Capture the cell that displays the provided text and extract its [X, Y] central coordinate. 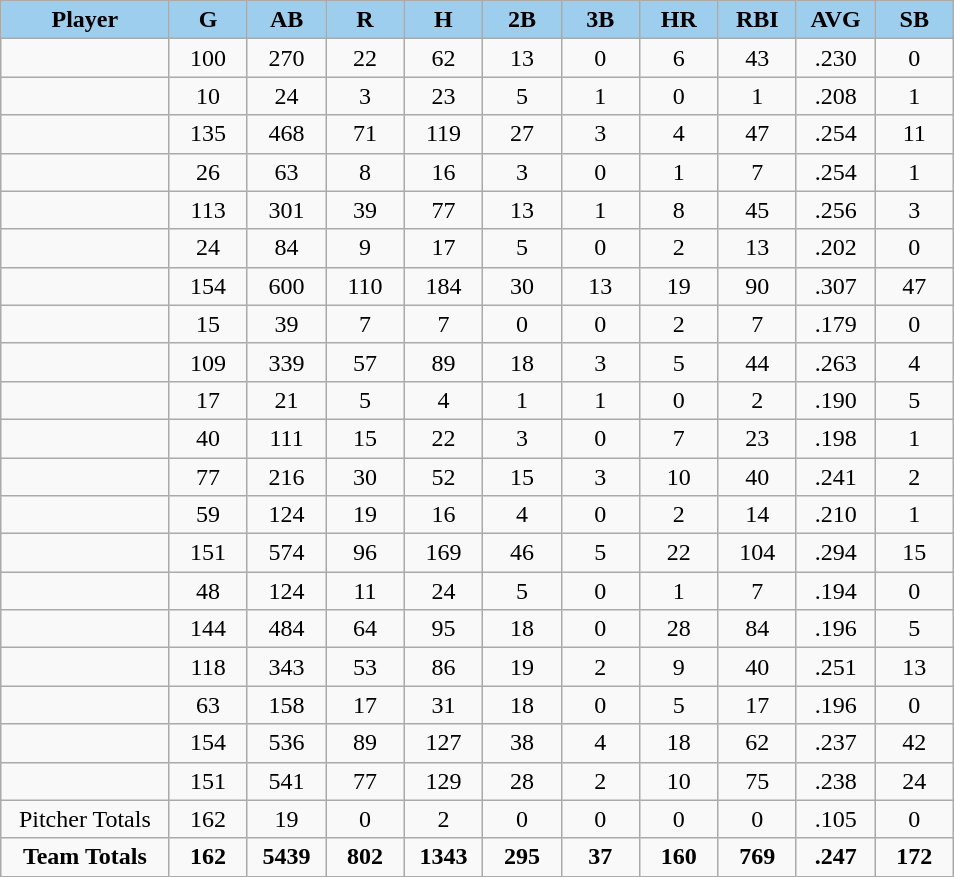
484 [286, 629]
.263 [835, 362]
.238 [835, 781]
118 [208, 667]
14 [757, 515]
57 [365, 362]
113 [208, 210]
37 [600, 857]
.307 [835, 286]
.202 [835, 248]
.247 [835, 857]
31 [443, 705]
109 [208, 362]
.241 [835, 477]
Team Totals [85, 857]
301 [286, 210]
295 [522, 857]
468 [286, 134]
21 [286, 400]
59 [208, 515]
2B [522, 20]
574 [286, 553]
536 [286, 743]
172 [914, 857]
.190 [835, 400]
.237 [835, 743]
R [365, 20]
541 [286, 781]
144 [208, 629]
600 [286, 286]
270 [286, 58]
Pitcher Totals [85, 819]
52 [443, 477]
64 [365, 629]
90 [757, 286]
.208 [835, 96]
H [443, 20]
26 [208, 172]
104 [757, 553]
45 [757, 210]
343 [286, 667]
38 [522, 743]
42 [914, 743]
.179 [835, 324]
135 [208, 134]
Player [85, 20]
95 [443, 629]
46 [522, 553]
184 [443, 286]
1343 [443, 857]
160 [679, 857]
100 [208, 58]
AVG [835, 20]
158 [286, 705]
169 [443, 553]
RBI [757, 20]
110 [365, 286]
44 [757, 362]
43 [757, 58]
71 [365, 134]
802 [365, 857]
119 [443, 134]
53 [365, 667]
AB [286, 20]
216 [286, 477]
769 [757, 857]
86 [443, 667]
.256 [835, 210]
339 [286, 362]
111 [286, 438]
96 [365, 553]
.230 [835, 58]
3B [600, 20]
127 [443, 743]
129 [443, 781]
6 [679, 58]
G [208, 20]
.105 [835, 819]
.294 [835, 553]
.198 [835, 438]
27 [522, 134]
.210 [835, 515]
SB [914, 20]
5439 [286, 857]
.194 [835, 591]
75 [757, 781]
.251 [835, 667]
48 [208, 591]
HR [679, 20]
